For the text-containing cell, return its midpoint in [x, y] coordinate format. 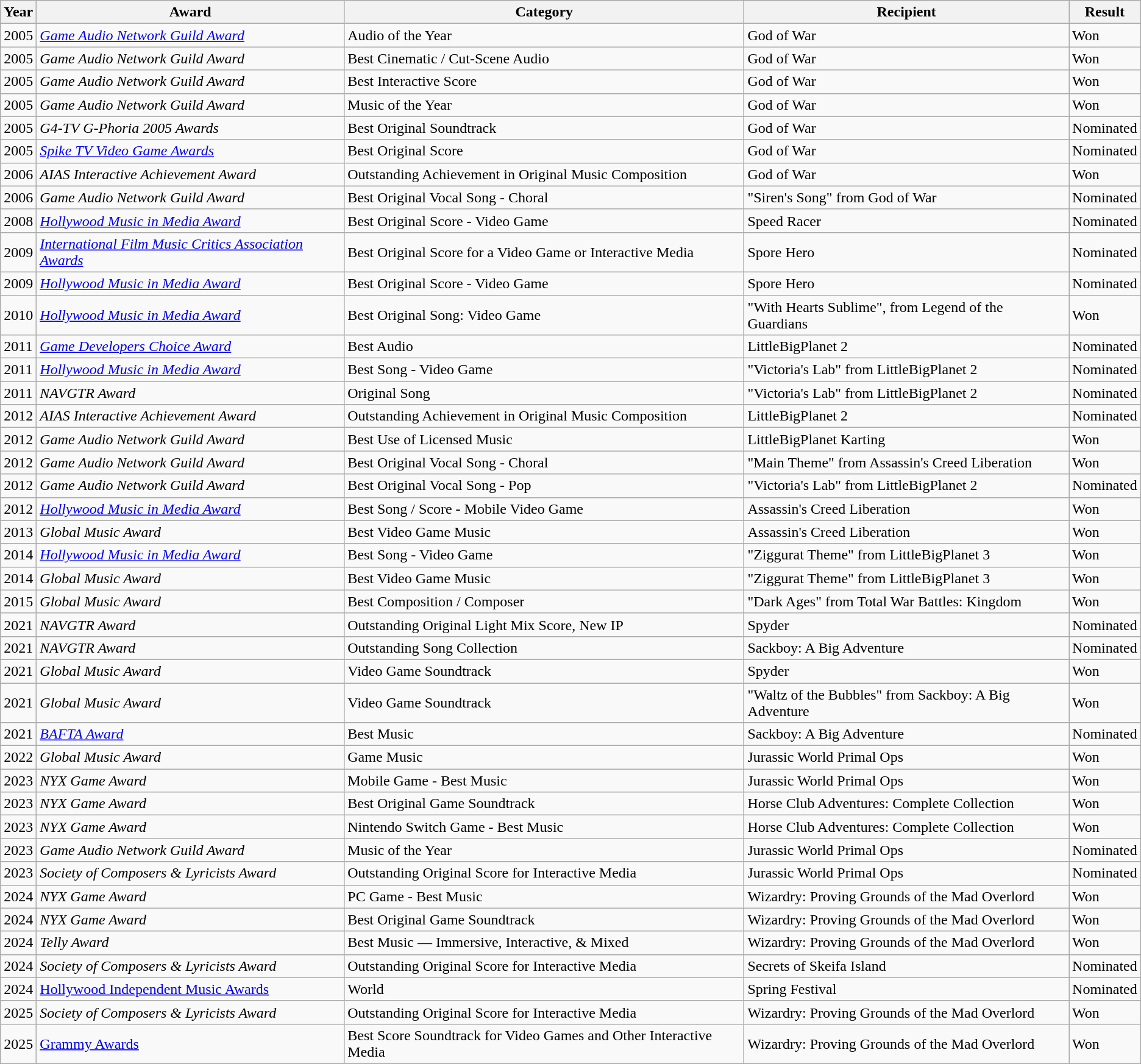
2015 [18, 601]
Result [1105, 12]
Hollywood Independent Music Awards [190, 989]
Best Original Score [544, 151]
2008 [18, 221]
Outstanding Song Collection [544, 648]
Best Composition / Composer [544, 601]
World [544, 989]
Telly Award [190, 943]
Year [18, 12]
Game Music [544, 757]
LittleBigPlanet Karting [907, 439]
"Waltz of the Bubbles" from Sackboy: A Big Adventure [907, 702]
Best Song / Score - Mobile Video Game [544, 509]
"Siren's Song" from God of War [907, 197]
2022 [18, 757]
Award [190, 12]
PC Game - Best Music [544, 896]
"Dark Ages" from Total War Battles: Kingdom [907, 601]
Outstanding Original Light Mix Score, New IP [544, 625]
Speed Racer [907, 221]
G4-TV G-Phoria 2005 Awards [190, 128]
Best Interactive Score [544, 82]
Best Use of Licensed Music [544, 439]
Spike TV Video Game Awards [190, 151]
Category [544, 12]
Secrets of Skeifa Island [907, 966]
Best Music — Immersive, Interactive, & Mixed [544, 943]
2013 [18, 532]
Best Score Soundtrack for Video Games and Other Interactive Media [544, 1043]
"Main Theme" from Assassin's Creed Liberation [907, 463]
Best Cinematic / Cut-Scene Audio [544, 59]
Spring Festival [907, 989]
Game Developers Choice Award [190, 347]
Original Song [544, 393]
Best Original Score for a Video Game or Interactive Media [544, 252]
Audio of the Year [544, 35]
"With Hearts Sublime", from Legend of the Guardians [907, 314]
Recipient [907, 12]
Mobile Game - Best Music [544, 781]
Best Music [544, 734]
2010 [18, 314]
Best Original Song: Video Game [544, 314]
Best Original Soundtrack [544, 128]
Best Original Vocal Song - Pop [544, 486]
International Film Music Critics Association Awards [190, 252]
Best Audio [544, 347]
Grammy Awards [190, 1043]
Nintendo Switch Game - Best Music [544, 827]
BAFTA Award [190, 734]
